Capture the cell that displays the provided text and extract its (x, y) central coordinate. 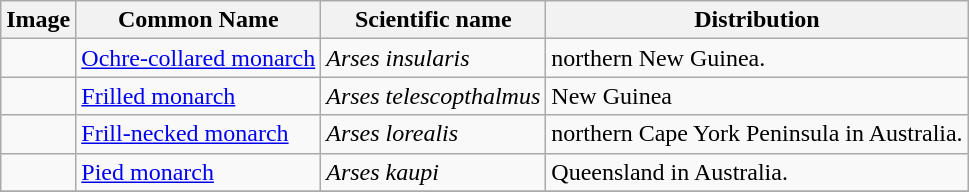
northern Cape York Peninsula in Australia. (757, 134)
northern New Guinea. (757, 58)
Frill-necked monarch (198, 134)
Pied monarch (198, 172)
Arses insularis (434, 58)
Arses kaupi (434, 172)
New Guinea (757, 96)
Arses telescopthalmus (434, 96)
Arses lorealis (434, 134)
Common Name (198, 20)
Frilled monarch (198, 96)
Distribution (757, 20)
Scientific name (434, 20)
Ochre-collared monarch (198, 58)
Image (38, 20)
Queensland in Australia. (757, 172)
